From the cell containing the given text, extract its center point as [X, Y] coordinate. 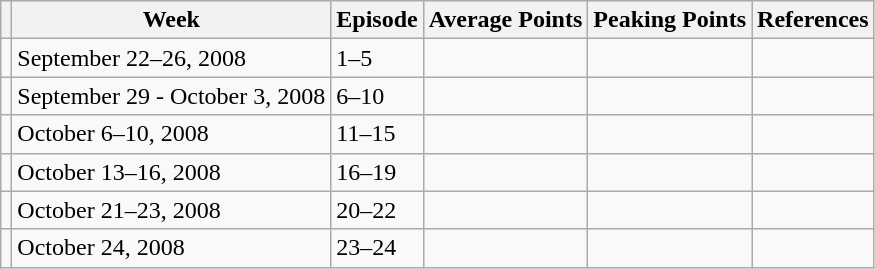
16–19 [377, 172]
1–5 [377, 58]
October 13–16, 2008 [172, 172]
Week [172, 20]
23–24 [377, 248]
September 29 - October 3, 2008 [172, 96]
September 22–26, 2008 [172, 58]
Episode [377, 20]
Average Points [506, 20]
October 21–23, 2008 [172, 210]
October 6–10, 2008 [172, 134]
20–22 [377, 210]
6–10 [377, 96]
References [814, 20]
11–15 [377, 134]
Peaking Points [670, 20]
October 24, 2008 [172, 248]
